Identify which cell holds the provided text, then report its [x, y] central coordinate. 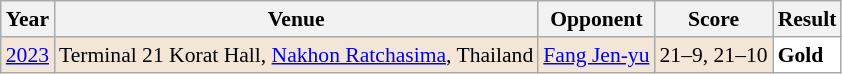
Opponent [596, 19]
Year [28, 19]
Fang Jen-yu [596, 55]
Result [808, 19]
21–9, 21–10 [714, 55]
Gold [808, 55]
2023 [28, 55]
Venue [296, 19]
Terminal 21 Korat Hall, Nakhon Ratchasima, Thailand [296, 55]
Score [714, 19]
